For the text-containing cell, return its midpoint in [X, Y] coordinate format. 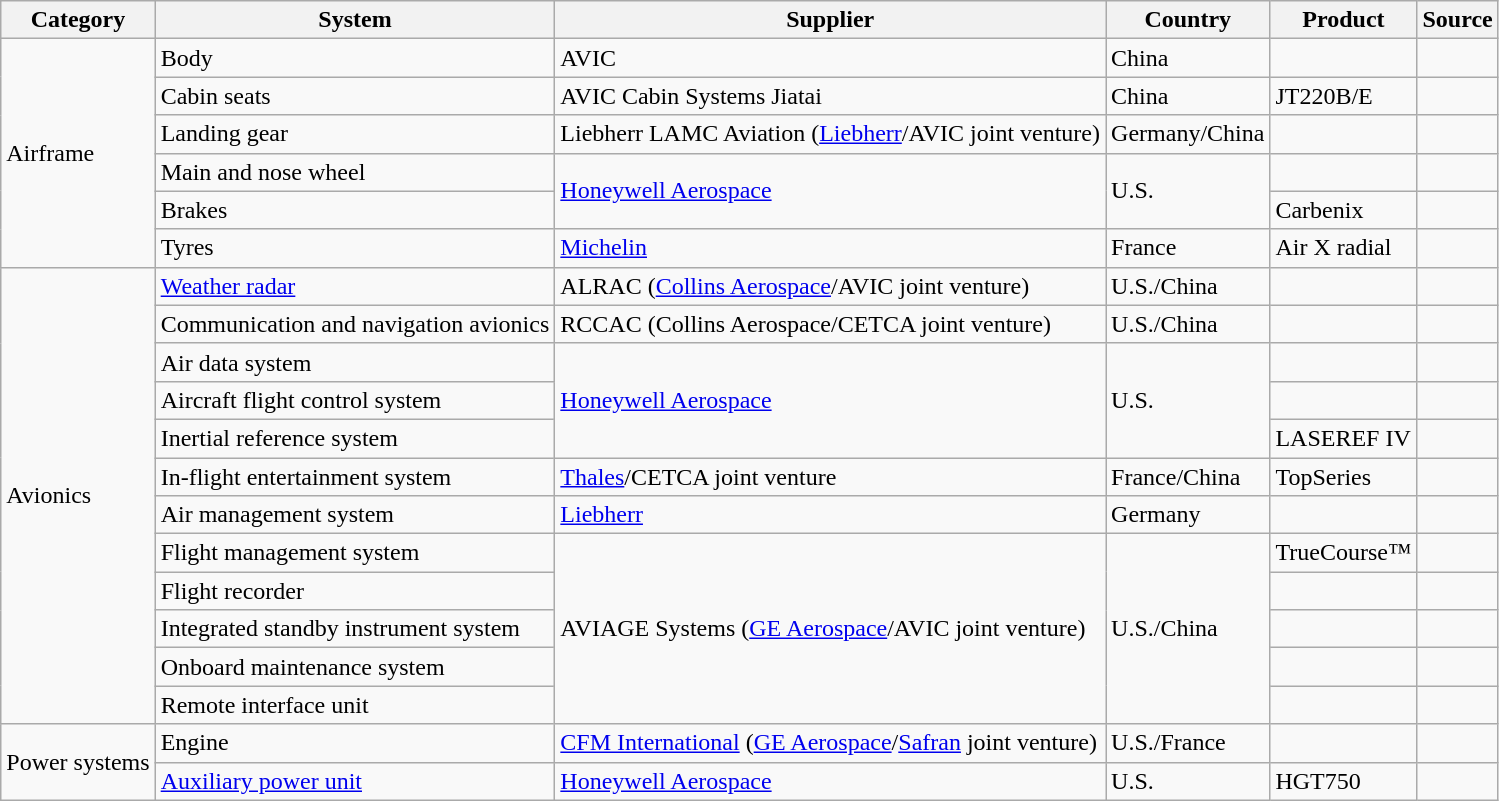
Air X radial [1344, 248]
System [355, 20]
Weather radar [355, 286]
Liebherr [830, 515]
Flight management system [355, 553]
LASEREF IV [1344, 438]
Brakes [355, 210]
AVIAGE Systems (GE Aerospace/AVIC joint venture) [830, 629]
Main and nose wheel [355, 172]
France/China [1188, 477]
Source [1458, 20]
Landing gear [355, 134]
In-flight entertainment system [355, 477]
Auxiliary power unit [355, 781]
Carbenix [1344, 210]
Aircraft flight control system [355, 400]
Avionics [78, 496]
Product [1344, 20]
Body [355, 58]
Germany/China [1188, 134]
France [1188, 248]
Flight recorder [355, 591]
Engine [355, 743]
Germany [1188, 515]
Air management system [355, 515]
Cabin seats [355, 96]
Country [1188, 20]
RCCAC (Collins Aerospace/CETCA joint venture) [830, 324]
AVIC Cabin Systems Jiatai [830, 96]
Michelin [830, 248]
Supplier [830, 20]
Power systems [78, 762]
Integrated standby instrument system [355, 629]
Category [78, 20]
Communication and navigation avionics [355, 324]
Liebherr LAMC Aviation (Liebherr/AVIC joint venture) [830, 134]
AVIC [830, 58]
Air data system [355, 362]
HGT750 [1344, 781]
TopSeries [1344, 477]
TrueCourse™ [1344, 553]
ALRAC (Collins Aerospace/AVIC joint venture) [830, 286]
Remote interface unit [355, 705]
Thales/CETCA joint venture [830, 477]
Inertial reference system [355, 438]
Tyres [355, 248]
Airframe [78, 153]
CFM International (GE Aerospace/Safran joint venture) [830, 743]
Onboard maintenance system [355, 667]
U.S./France [1188, 743]
JT220B/E [1344, 96]
